Find where the given text appears and provide that cell's center as (X, Y) coordinate. 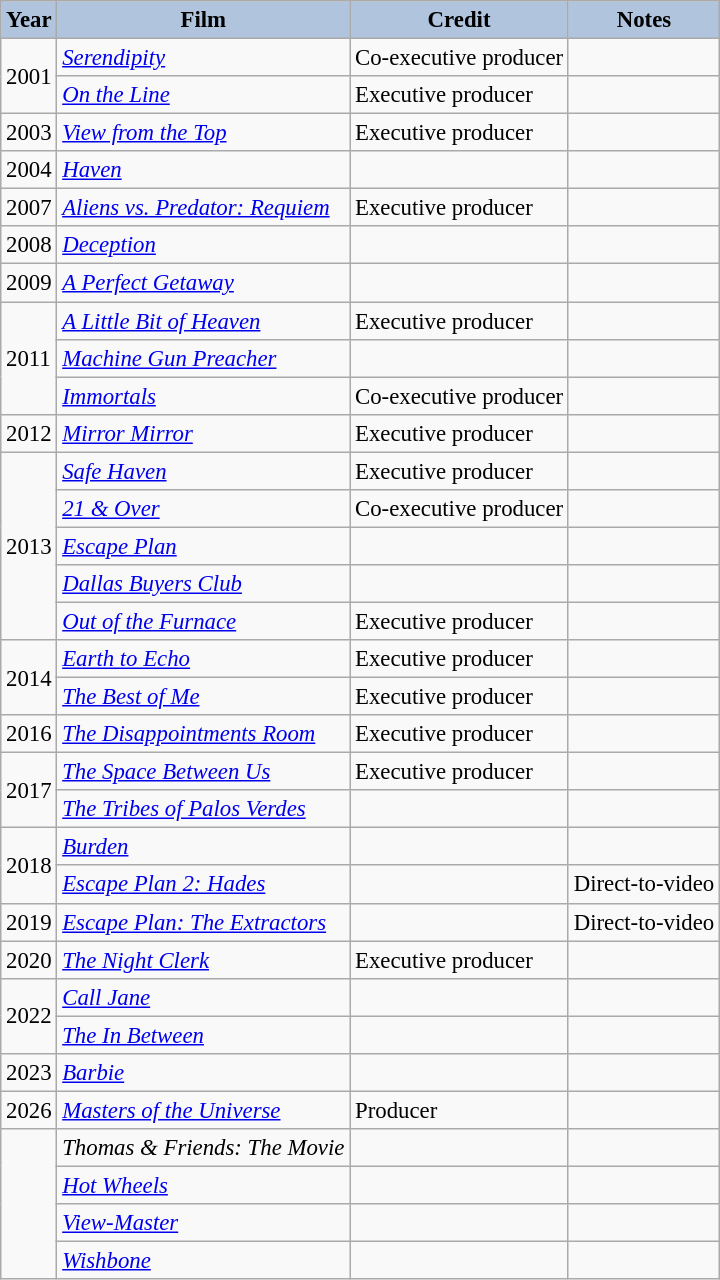
A Perfect Getaway (204, 283)
On the Line (204, 95)
Film (204, 20)
2014 (29, 678)
Escape Plan: The Extractors (204, 922)
Hot Wheels (204, 1185)
2020 (29, 960)
The Disappointments Room (204, 734)
Escape Plan (204, 546)
2003 (29, 133)
Credit (460, 20)
Call Jane (204, 997)
Immortals (204, 396)
Year (29, 20)
Burden (204, 847)
Barbie (204, 1073)
Safe Haven (204, 471)
2018 (29, 866)
Dallas Buyers Club (204, 584)
2004 (29, 170)
Escape Plan 2: Hades (204, 885)
The Night Clerk (204, 960)
Deception (204, 245)
View-Master (204, 1223)
The Space Between Us (204, 772)
2017 (29, 790)
View from the Top (204, 133)
2001 (29, 76)
Out of the Furnace (204, 621)
Producer (460, 1110)
Earth to Echo (204, 659)
Machine Gun Preacher (204, 358)
Aliens vs. Predator: Requiem (204, 208)
Masters of the Universe (204, 1110)
A Little Bit of Heaven (204, 321)
2012 (29, 433)
2007 (29, 208)
21 & Over (204, 509)
2026 (29, 1110)
2011 (29, 358)
2023 (29, 1073)
2009 (29, 283)
Haven (204, 170)
Notes (644, 20)
The Best of Me (204, 697)
2019 (29, 922)
2013 (29, 546)
2022 (29, 1016)
2016 (29, 734)
The In Between (204, 1035)
2008 (29, 245)
The Tribes of Palos Verdes (204, 809)
Thomas & Friends: The Movie (204, 1148)
Mirror Mirror (204, 433)
Serendipity (204, 58)
Wishbone (204, 1261)
